Identify which cell holds the provided text, then report its (x, y) central coordinate. 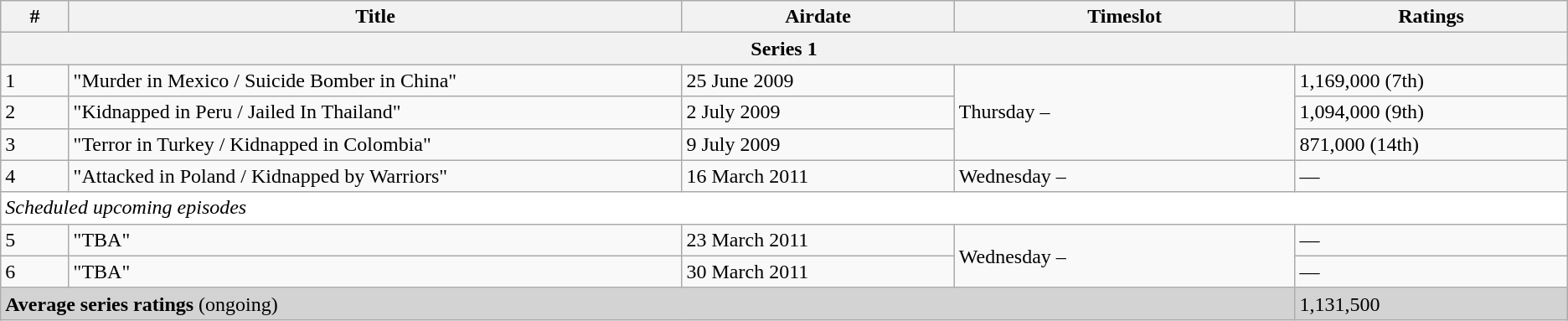
2 July 2009 (818, 112)
4 (35, 176)
2 (35, 112)
25 June 2009 (818, 80)
5 (35, 240)
871,000 (14th) (1431, 144)
"Murder in Mexico / Suicide Bomber in China" (375, 80)
# (35, 17)
9 July 2009 (818, 144)
1,094,000 (9th) (1431, 112)
Title (375, 17)
Timeslot (1124, 17)
"Attacked in Poland / Kidnapped by Warriors" (375, 176)
6 (35, 272)
16 March 2011 (818, 176)
Scheduled upcoming episodes (784, 208)
"Terror in Turkey / Kidnapped in Colombia" (375, 144)
23 March 2011 (818, 240)
30 March 2011 (818, 272)
Airdate (818, 17)
1 (35, 80)
Ratings (1431, 17)
"Kidnapped in Peru / Jailed In Thailand" (375, 112)
Thursday – (1124, 112)
Series 1 (784, 49)
3 (35, 144)
Average series ratings (ongoing) (648, 303)
1,131,500 (1431, 303)
1,169,000 (7th) (1431, 80)
